Extract the (x, y) coordinate from the center of the cell holding the provided text.  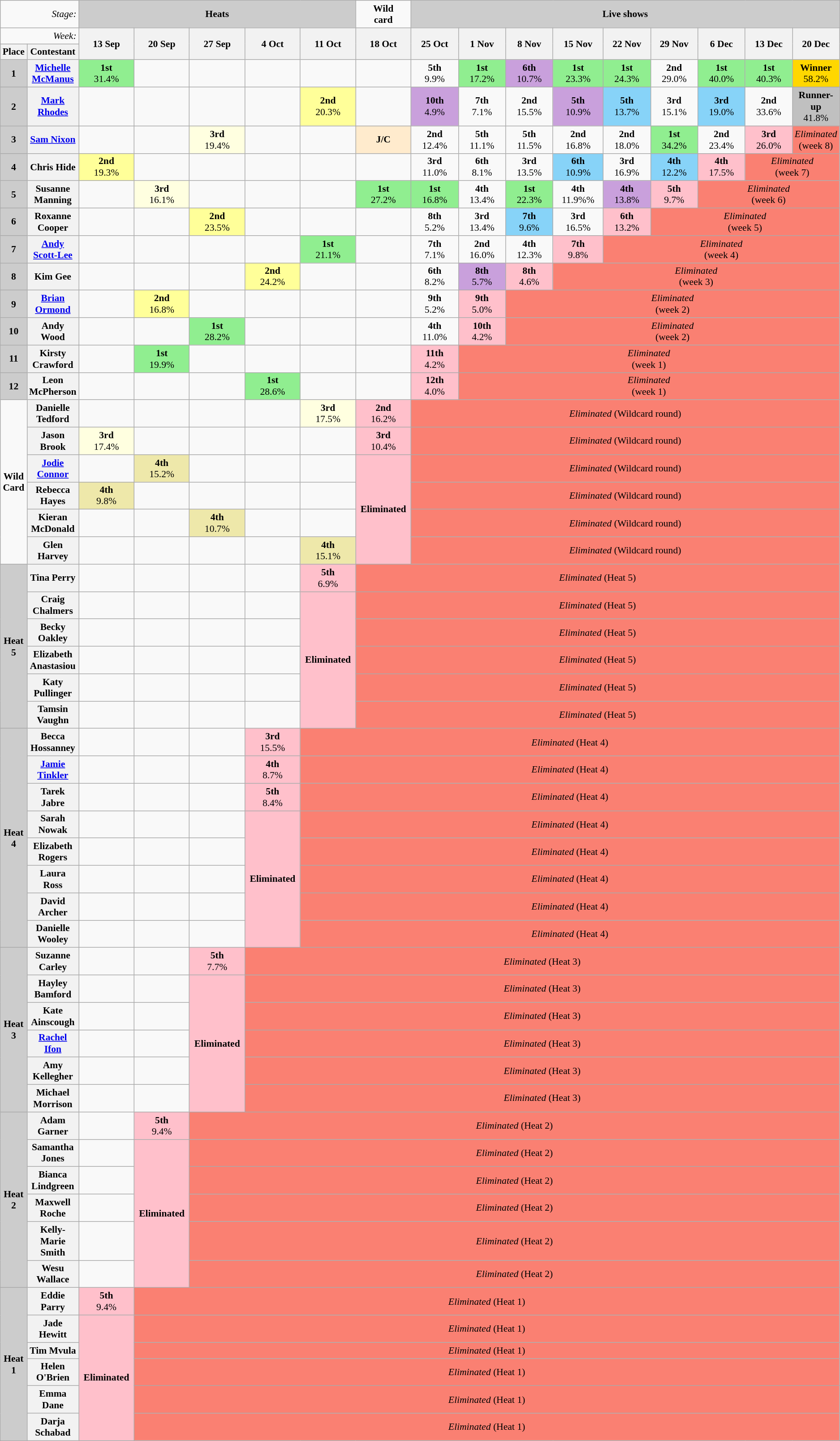
Andy Wood (53, 332)
4th10.7% (217, 523)
5 (13, 194)
7th9.6% (530, 222)
4th11.9%% (578, 194)
6th10.9% (578, 167)
3rd13.5% (530, 167)
Week: (39, 36)
2nd16.2% (383, 414)
Roxanne Cooper (53, 222)
2nd19.3% (107, 167)
Hayley Bamford (53, 988)
2nd18.0% (627, 140)
Becky Oakley (53, 633)
1 Nov (482, 44)
27 Sep (217, 44)
Susanne Manning (53, 194)
4th9.8% (107, 496)
10 (13, 332)
Chris Hide (53, 167)
1st40.0% (722, 73)
Katy Pullinger (53, 687)
Tina Perry (53, 578)
9 (13, 304)
Sarah Nowak (53, 824)
Amy Kellegher (53, 1071)
3rd19.4% (217, 140)
20 Sep (162, 44)
5th6.9% (328, 578)
4th12.3% (530, 249)
5th11.5% (530, 140)
7th9.8% (578, 249)
4th11.0% (435, 332)
6th13.2% (627, 222)
Kirsty Crawford (53, 358)
WildCard (13, 482)
3rd19.0% (722, 107)
5th7.7% (217, 962)
2nd15.5% (530, 107)
4th15.1% (328, 550)
5th10.9% (578, 107)
12th4.0% (435, 386)
Becca Hossanney (53, 742)
Mark Rhodes (53, 107)
2nd29.0% (674, 73)
Tim Mvula (53, 1350)
Runner-up41.8% (816, 107)
3rd17.4% (107, 441)
Jodie Connor (53, 469)
13 Dec (769, 44)
4th13.4% (482, 194)
4th12.2% (674, 167)
Bianca Lindgreen (53, 1180)
11 Oct (328, 44)
6 (13, 222)
9th5.2% (435, 304)
22 Nov (627, 44)
Laura Ross (53, 879)
1st17.2% (482, 73)
4th13.8% (627, 194)
5th13.7% (627, 107)
6 Dec (722, 44)
Glen Harvey (53, 550)
4 (13, 167)
Rebecca Hayes (53, 496)
Leon McPherson (53, 386)
Michael Morrison (53, 1099)
4th17.5% (722, 167)
Place (13, 52)
Suzanne Carley (53, 962)
5th9.9% (435, 73)
Heat 2 (13, 1200)
29 Nov (674, 44)
4th8.7% (273, 770)
3rd11.0% (435, 167)
Samantha Jones (53, 1153)
Rachel Ifon (53, 1043)
5th11.1% (482, 140)
Helen O'Brien (53, 1372)
Tamsin Vaughn (53, 715)
Elizabeth Rogers (53, 852)
Contestant (53, 52)
6th8.2% (435, 277)
Adam Garner (53, 1126)
Elizabeth Anastasiou (53, 660)
8th4.6% (530, 277)
Live shows (625, 14)
5th8.4% (273, 797)
7 (13, 249)
Heat 3 (13, 1030)
25 Oct (435, 44)
9th5.0% (482, 304)
Danielle Tedford (53, 414)
1st40.3% (769, 73)
2nd12.4% (435, 140)
Winner58.2% (816, 73)
3rd26.0% (769, 140)
3rd10.4% (383, 441)
Kate Ainscough (53, 1016)
10th4.2% (482, 332)
1st28.6% (273, 386)
2nd16.0% (482, 249)
1 (13, 73)
2nd23.4% (722, 140)
13 Sep (107, 44)
Tarek Jabre (53, 797)
6th8.1% (482, 167)
12 (13, 386)
Heat 1 (13, 1364)
8 (13, 277)
Craig Chalmers (53, 605)
2 (13, 107)
6th10.7% (530, 73)
David Archer (53, 907)
Eddie Parry (53, 1301)
1st31.4% (107, 73)
1st34.2% (674, 140)
Kelly-Marie Smith (53, 1241)
1st21.1% (328, 249)
8 Nov (530, 44)
Wildcard (383, 14)
3rd16.9% (627, 167)
1st19.9% (162, 358)
3rd16.5% (578, 222)
3rd16.1% (162, 194)
Maxwell Roche (53, 1208)
2nd20.3% (328, 107)
1st22.3% (530, 194)
11 (13, 358)
4 Oct (273, 44)
Jamie Tinkler (53, 770)
Wesu Wallace (53, 1274)
Kim Gee (53, 277)
Michelle McManus (53, 73)
8th5.7% (482, 277)
J/C (383, 140)
8th5.2% (435, 222)
1st28.2% (217, 332)
Jason Brook (53, 441)
Eliminated(week 8) (816, 140)
10th4.9% (435, 107)
3rd15.5% (273, 742)
2nd33.6% (769, 107)
Brian Ormond (53, 304)
Sam Nixon (53, 140)
Eliminated(week 6) (769, 194)
2nd24.2% (273, 277)
3rd17.5% (328, 414)
Eliminated(week 3) (696, 277)
Andy Scott-Lee (53, 249)
3rd15.1% (674, 107)
Danielle Wooley (53, 934)
Emma Dane (53, 1400)
1st23.3% (578, 73)
Heats (217, 14)
Eliminated(week 7) (792, 167)
4th15.2% (162, 469)
1st24.3% (627, 73)
1st27.2% (383, 194)
20 Dec (816, 44)
18 Oct (383, 44)
Heat 5 (13, 646)
Darja Schabad (53, 1427)
5th9.7% (674, 194)
Jade Hewitt (53, 1329)
Eliminated(week 5) (745, 222)
2nd23.5% (217, 222)
3 (13, 140)
1st16.8% (435, 194)
15 Nov (578, 44)
Eliminated(week 4) (721, 249)
Heat 4 (13, 838)
Stage: (39, 14)
3rd13.4% (482, 222)
11th4.2% (435, 358)
Kieran McDonald (53, 523)
